Return the [x, y] coordinate for the center point of the cell that contains the specified text.  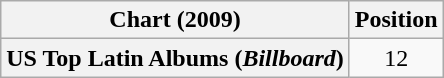
12 [396, 58]
Position [396, 20]
Chart (2009) [176, 20]
US Top Latin Albums (Billboard) [176, 58]
